For the text-containing cell, return its midpoint in [x, y] coordinate format. 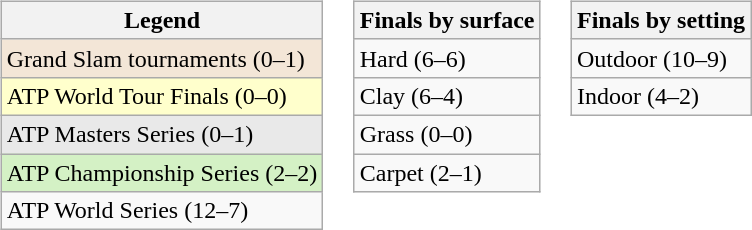
Outdoor (10–9) [660, 58]
Grand Slam tournaments (0–1) [162, 58]
Finals by setting [660, 20]
Indoor (4–2) [660, 96]
Hard (6–6) [447, 58]
Legend [162, 20]
ATP Championship Series (2–2) [162, 173]
Clay (6–4) [447, 96]
Grass (0–0) [447, 134]
ATP World Series (12–7) [162, 211]
ATP Masters Series (0–1) [162, 134]
ATP World Tour Finals (0–0) [162, 96]
Carpet (2–1) [447, 173]
Finals by surface [447, 20]
